Scan for the cell matching the given text and deliver its [X, Y] coordinate at center. 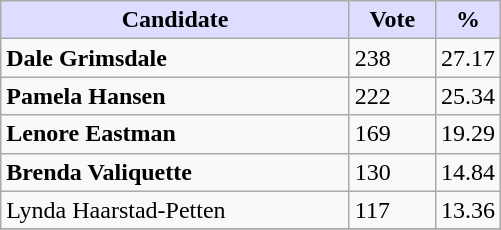
14.84 [468, 172]
Brenda Valiquette [176, 172]
Dale Grimsdale [176, 58]
27.17 [468, 58]
Lenore Eastman [176, 134]
% [468, 20]
25.34 [468, 96]
13.36 [468, 210]
238 [392, 58]
130 [392, 172]
Candidate [176, 20]
Vote [392, 20]
Lynda Haarstad-Petten [176, 210]
19.29 [468, 134]
222 [392, 96]
Pamela Hansen [176, 96]
117 [392, 210]
169 [392, 134]
